From the cell containing the given text, extract its center point as [X, Y] coordinate. 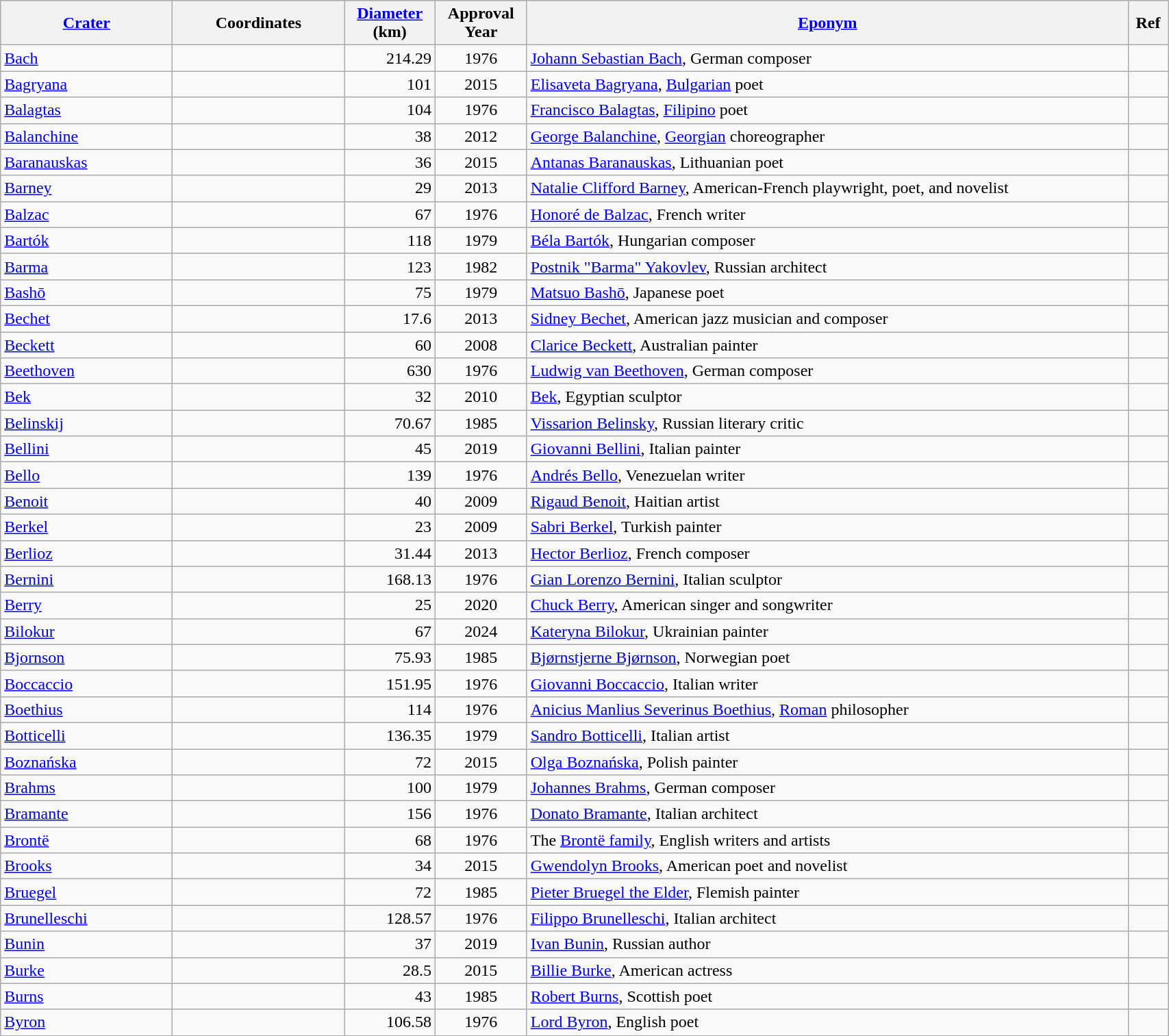
139 [390, 475]
Postnik "Barma" Yakovlev, Russian architect [827, 266]
28.5 [390, 970]
Francisco Balagtas, Filipino poet [827, 110]
Baranauskas [86, 162]
Burns [86, 996]
Coordinates [259, 23]
2010 [481, 397]
Bjørnstjerne Bjørnson, Norwegian poet [827, 657]
George Balanchine, Georgian choreographer [827, 136]
75 [390, 292]
Ludwig van Beethoven, German composer [827, 371]
45 [390, 449]
Matsuo Bashō, Japanese poet [827, 292]
32 [390, 397]
34 [390, 866]
Bruegel [86, 892]
Berlioz [86, 553]
25 [390, 605]
Balagtas [86, 110]
Chuck Berry, American singer and songwriter [827, 605]
100 [390, 788]
118 [390, 240]
1982 [481, 266]
40 [390, 501]
Natalie Clifford Barney, American-French playwright, poet, and novelist [827, 188]
Hector Berlioz, French composer [827, 553]
Bunin [86, 944]
214.29 [390, 58]
Byron [86, 1022]
Belinskij [86, 423]
Vissarion Belinsky, Russian literary critic [827, 423]
Filippo Brunelleschi, Italian architect [827, 918]
Bjornson [86, 657]
Giovanni Bellini, Italian painter [827, 449]
Donato Bramante, Italian architect [827, 814]
Bechet [86, 318]
Diameter(km) [390, 23]
Pieter Bruegel the Elder, Flemish painter [827, 892]
128.57 [390, 918]
136.35 [390, 735]
Sandro Botticelli, Italian artist [827, 735]
29 [390, 188]
Clarice Beckett, Australian painter [827, 344]
Brunelleschi [86, 918]
Brontë [86, 840]
The Brontë family, English writers and artists [827, 840]
Balanchine [86, 136]
Billie Burke, American actress [827, 970]
104 [390, 110]
630 [390, 371]
ApprovalYear [481, 23]
Gwendolyn Brooks, American poet and novelist [827, 866]
Brooks [86, 866]
Bagryana [86, 84]
123 [390, 266]
106.58 [390, 1022]
Balzac [86, 214]
36 [390, 162]
31.44 [390, 553]
Sidney Bechet, American jazz musician and composer [827, 318]
Bello [86, 475]
Boethius [86, 709]
2024 [481, 631]
60 [390, 344]
43 [390, 996]
Bek, Egyptian sculptor [827, 397]
Berry [86, 605]
Johannes Brahms, German composer [827, 788]
Bilokur [86, 631]
114 [390, 709]
Beethoven [86, 371]
23 [390, 527]
Burke [86, 970]
Bek [86, 397]
17.6 [390, 318]
2020 [481, 605]
Sabri Berkel, Turkish painter [827, 527]
Boznańska [86, 762]
Honoré de Balzac, French writer [827, 214]
Crater [86, 23]
Gian Lorenzo Bernini, Italian sculptor [827, 579]
Benoit [86, 501]
Botticelli [86, 735]
Brahms [86, 788]
Antanas Baranauskas, Lithuanian poet [827, 162]
Elisaveta Bagryana, Bulgarian poet [827, 84]
Bashō [86, 292]
Bramante [86, 814]
38 [390, 136]
Beckett [86, 344]
Robert Burns, Scottish poet [827, 996]
Lord Byron, English poet [827, 1022]
Bartók [86, 240]
Kateryna Bilokur, Ukrainian painter [827, 631]
Rigaud Benoit, Haitian artist [827, 501]
156 [390, 814]
Ivan Bunin, Russian author [827, 944]
37 [390, 944]
Andrés Bello, Venezuelan writer [827, 475]
Barma [86, 266]
2012 [481, 136]
Béla Bartók, Hungarian composer [827, 240]
151.95 [390, 683]
Barney [86, 188]
Anicius Manlius Severinus Boethius, Roman philosopher [827, 709]
Berkel [86, 527]
Olga Boznańska, Polish painter [827, 762]
101 [390, 84]
70.67 [390, 423]
Johann Sebastian Bach, German composer [827, 58]
68 [390, 840]
75.93 [390, 657]
Bellini [86, 449]
Ref [1148, 23]
Giovanni Boccaccio, Italian writer [827, 683]
Bach [86, 58]
Boccaccio [86, 683]
168.13 [390, 579]
Eponym [827, 23]
2008 [481, 344]
Bernini [86, 579]
